Scan for the cell matching the given text and deliver its [X, Y] coordinate at center. 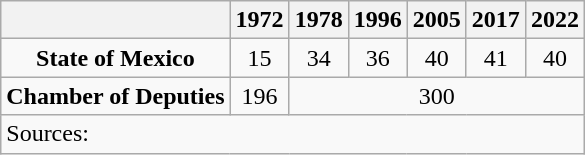
41 [496, 58]
Sources: [293, 134]
State of Mexico [116, 58]
Chamber of Deputies [116, 96]
34 [318, 58]
1978 [318, 20]
300 [436, 96]
36 [378, 58]
2005 [436, 20]
1972 [260, 20]
2022 [554, 20]
196 [260, 96]
2017 [496, 20]
1996 [378, 20]
15 [260, 58]
